Return the [x, y] coordinate for the center point of the cell that contains the specified text.  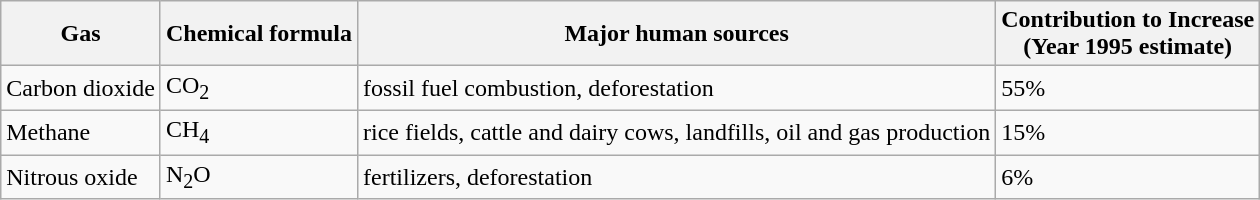
Nitrous oxide [81, 176]
N2O [258, 176]
Contribution to Increase(Year 1995 estimate) [1128, 34]
fossil fuel combustion, deforestation [676, 88]
Chemical formula [258, 34]
rice fields, cattle and dairy cows, landfills, oil and gas production [676, 132]
fertilizers, deforestation [676, 176]
Gas [81, 34]
55% [1128, 88]
Major human sources [676, 34]
Carbon dioxide [81, 88]
CH4 [258, 132]
Methane [81, 132]
15% [1128, 132]
6% [1128, 176]
CO2 [258, 88]
